Search for the cell housing the specified text and yield its (x, y) center coordinate. 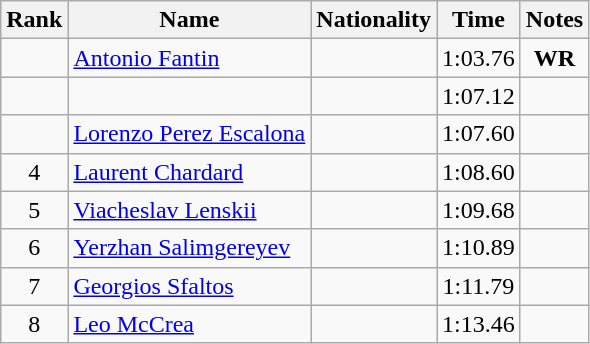
1:11.79 (479, 286)
Name (190, 20)
6 (34, 248)
Rank (34, 20)
Yerzhan Salimgereyev (190, 248)
WR (554, 58)
Georgios Sfaltos (190, 286)
1:09.68 (479, 210)
1:13.46 (479, 324)
1:07.60 (479, 134)
1:08.60 (479, 172)
Laurent Chardard (190, 172)
5 (34, 210)
Nationality (374, 20)
Time (479, 20)
1:03.76 (479, 58)
1:10.89 (479, 248)
8 (34, 324)
4 (34, 172)
1:07.12 (479, 96)
Antonio Fantin (190, 58)
Viacheslav Lenskii (190, 210)
Lorenzo Perez Escalona (190, 134)
Leo McCrea (190, 324)
7 (34, 286)
Notes (554, 20)
